Locate the cell with the specified text and output its (X, Y) center coordinate. 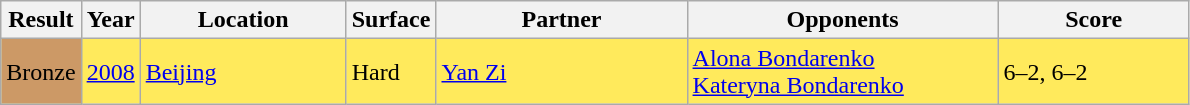
Opponents (842, 20)
Alona Bondarenko Kateryna Bondarenko (842, 72)
Beijing (243, 72)
Bronze (41, 72)
Result (41, 20)
Yan Zi (562, 72)
Partner (562, 20)
2008 (110, 72)
Surface (391, 20)
6–2, 6–2 (1094, 72)
Location (243, 20)
Hard (391, 72)
Year (110, 20)
Score (1094, 20)
